From the cell containing the given text, extract its center point as (x, y) coordinate. 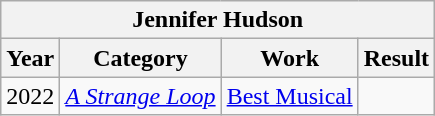
Best Musical (290, 96)
A Strange Loop (140, 96)
Category (140, 58)
2022 (30, 96)
Jennifer Hudson (218, 20)
Result (396, 58)
Work (290, 58)
Year (30, 58)
